Return [X, Y] of the center of cell containing provided text 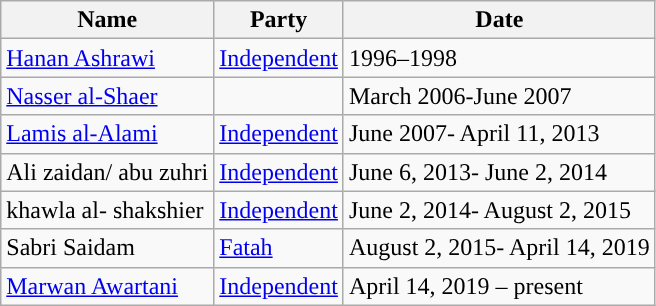
March 2006-June 2007 [499, 96]
Nasser al-Shaer [108, 96]
June 6, 2013- June 2, 2014 [499, 172]
Date [499, 20]
Fatah [279, 248]
June 2007- April 11, 2013 [499, 134]
April 14, 2019 – present [499, 286]
Name [108, 20]
June 2, 2014- August 2, 2015 [499, 210]
1996–1998 [499, 58]
Sabri Saidam [108, 248]
Party [279, 20]
Hanan Ashrawi [108, 58]
August 2, 2015- April 14, 2019 [499, 248]
Ali zaidan/ abu zuhri [108, 172]
Lamis al-Alami [108, 134]
Marwan Awartani [108, 286]
khawla al- shakshier [108, 210]
